Output the (x, y) coordinate of the center of the cell containing the given text.  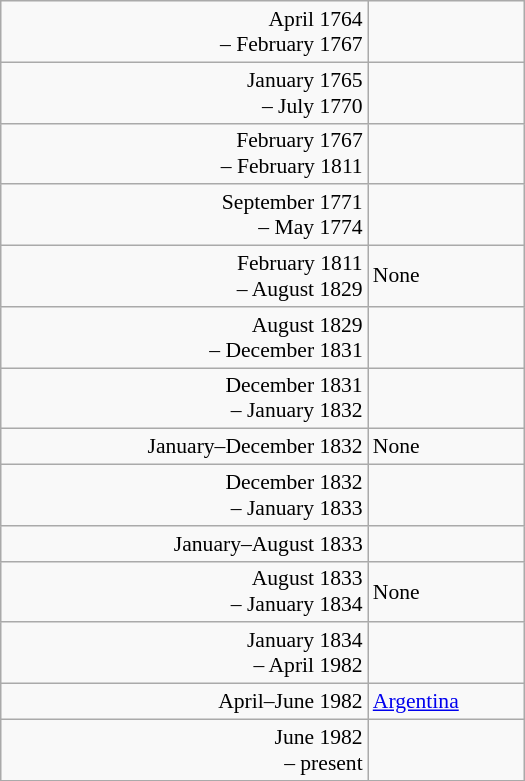
September 1771– May 1774 (184, 214)
Argentina (446, 701)
April 1764– February 1767 (184, 32)
February 1767– February 1811 (184, 154)
August 1829– December 1831 (184, 336)
June 1982– present (184, 750)
February 1811– August 1829 (184, 276)
August 1833– January 1834 (184, 592)
January–August 1833 (184, 543)
December 1831– January 1832 (184, 398)
January–December 1832 (184, 447)
January 1834– April 1982 (184, 652)
December 1832– January 1833 (184, 494)
April–June 1982 (184, 701)
January 1765– July 1770 (184, 92)
